From the cell containing the given text, extract its center point as (x, y) coordinate. 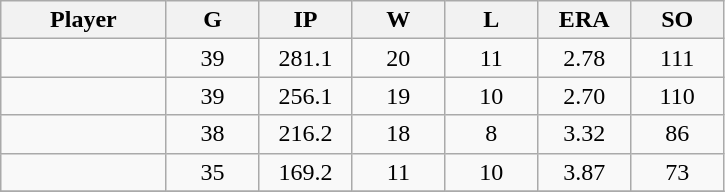
2.78 (584, 58)
73 (678, 172)
L (492, 20)
2.70 (584, 96)
ERA (584, 20)
20 (398, 58)
169.2 (306, 172)
Player (84, 20)
110 (678, 96)
35 (212, 172)
SO (678, 20)
3.87 (584, 172)
IP (306, 20)
216.2 (306, 134)
19 (398, 96)
111 (678, 58)
3.32 (584, 134)
18 (398, 134)
86 (678, 134)
G (212, 20)
W (398, 20)
38 (212, 134)
8 (492, 134)
256.1 (306, 96)
281.1 (306, 58)
